Return (X, Y) of the center of cell containing provided text 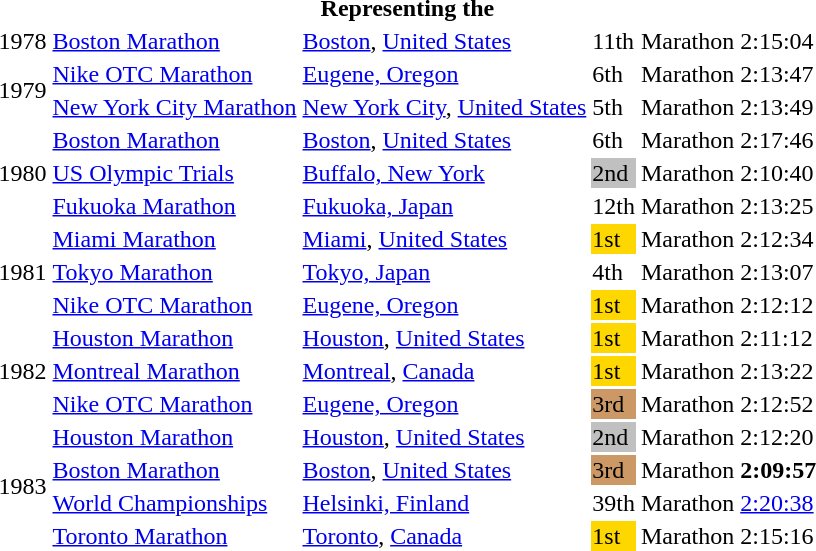
Helsinki, Finland (444, 503)
12th (614, 206)
5th (614, 107)
11th (614, 41)
Fukuoka Marathon (174, 206)
New York City, United States (444, 107)
Fukuoka, Japan (444, 206)
Tokyo Marathon (174, 272)
World Championships (174, 503)
Miami, United States (444, 239)
Miami Marathon (174, 239)
Montreal Marathon (174, 371)
Toronto, Canada (444, 536)
Toronto Marathon (174, 536)
4th (614, 272)
Tokyo, Japan (444, 272)
Buffalo, New York (444, 173)
New York City Marathon (174, 107)
US Olympic Trials (174, 173)
Montreal, Canada (444, 371)
39th (614, 503)
